Find where the given text appears and provide that cell's center as (x, y) coordinate. 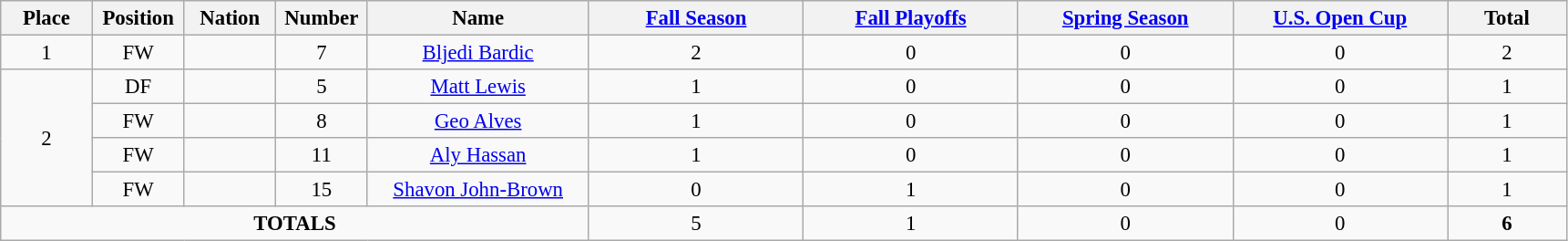
Fall Playoffs (911, 18)
15 (323, 190)
11 (323, 155)
Number (323, 18)
Total (1507, 18)
Nation (230, 18)
Geo Alves (477, 121)
Bljedi Bardic (477, 53)
Fall Season (696, 18)
7 (323, 53)
Matt Lewis (477, 87)
Place (47, 18)
Spring Season (1125, 18)
Aly Hassan (477, 155)
Shavon John-Brown (477, 190)
DF (138, 87)
TOTALS (295, 224)
Position (138, 18)
8 (323, 121)
U.S. Open Cup (1340, 18)
6 (1507, 224)
Name (477, 18)
